Extract the [X, Y] coordinate from the center of the cell holding the provided text.  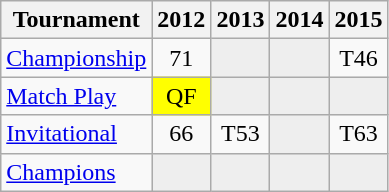
66 [182, 134]
2012 [182, 20]
Championship [76, 58]
2014 [300, 20]
2013 [240, 20]
T63 [358, 134]
Invitational [76, 134]
QF [182, 96]
T46 [358, 58]
Match Play [76, 96]
71 [182, 58]
T53 [240, 134]
Champions [76, 172]
2015 [358, 20]
Tournament [76, 20]
